Output the [x, y] coordinate of the center of the cell containing the given text.  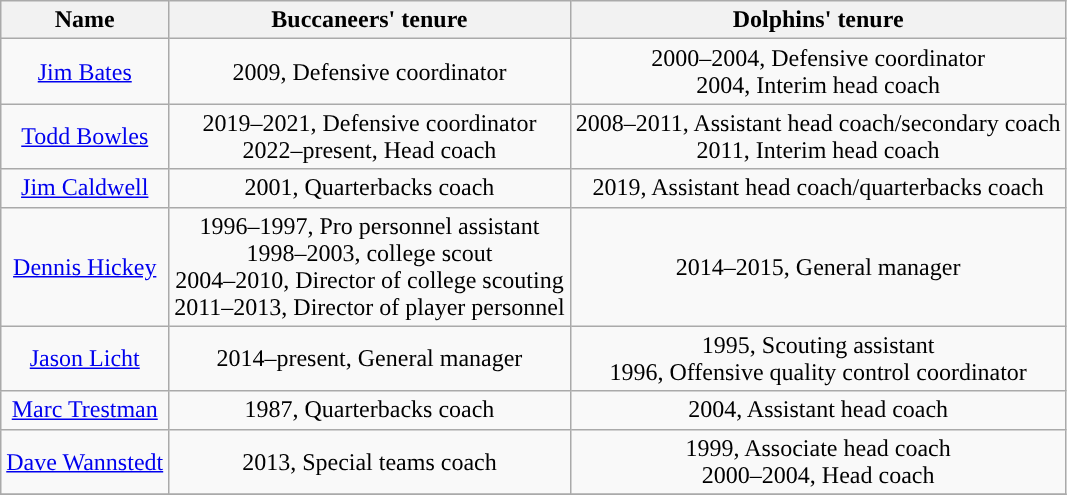
Dennis Hickey [85, 266]
2019, Assistant head coach/quarterbacks coach [818, 188]
Dave Wannstedt [85, 462]
2004, Assistant head coach [818, 410]
1996–1997, Pro personnel assistant1998–2003, college scout2004–2010, Director of college scouting2011–2013, Director of player personnel [370, 266]
Dolphins' tenure [818, 20]
Marc Trestman [85, 410]
Name [85, 20]
1995, Scouting assistant1996, Offensive quality control coordinator [818, 358]
2014–2015, General manager [818, 266]
Buccaneers' tenure [370, 20]
1999, Associate head coach2000–2004, Head coach [818, 462]
Todd Bowles [85, 136]
2009, Defensive coordinator [370, 72]
2001, Quarterbacks coach [370, 188]
1987, Quarterbacks coach [370, 410]
Jim Caldwell [85, 188]
2014–present, General manager [370, 358]
Jim Bates [85, 72]
Jason Licht [85, 358]
2019–2021, Defensive coordinator2022–present, Head coach [370, 136]
2013, Special teams coach [370, 462]
2008–2011, Assistant head coach/secondary coach2011, Interim head coach [818, 136]
2000–2004, Defensive coordinator2004, Interim head coach [818, 72]
